Capture the cell that displays the provided text and extract its (X, Y) central coordinate. 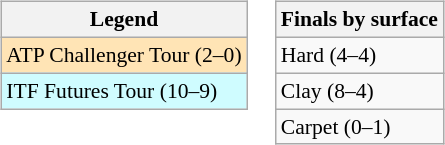
Hard (4–4) (360, 55)
ITF Futures Tour (10–9) (124, 91)
Legend (124, 20)
Clay (8–4) (360, 91)
Finals by surface (360, 20)
ATP Challenger Tour (2–0) (124, 55)
Carpet (0–1) (360, 127)
